Output the (X, Y) coordinate of the center of the cell containing the given text.  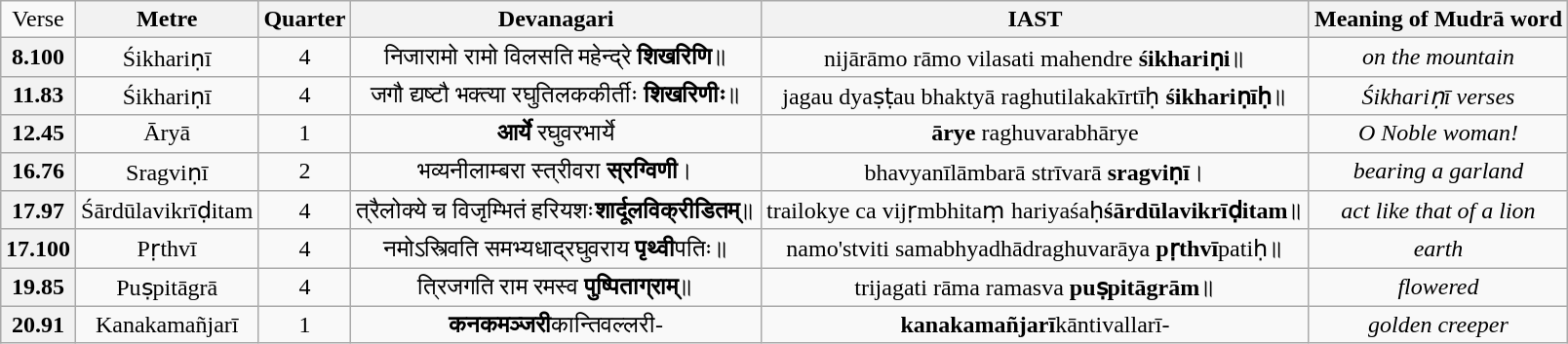
Devanagari (556, 19)
जगौ द्यष्टौ भक्त्या रघुतिलककीर्तीः शिखरिणीः॥ (556, 96)
20.91 (37, 325)
त्रिजगति राम रमस्व पुष्पिताग्राम्॥ (556, 287)
IAST (1035, 19)
8.100 (37, 57)
भव्यनीलाम्बरा स्त्रीवरा स्रग्विणी। (556, 172)
निजारामो रामो विलसति महेन्द्रे शिखरिणि॥ (556, 57)
Meaning of Mudrā word (1437, 19)
11.83 (37, 96)
नमोऽस्त्विति समभ्यधाद्रघुवराय पृथ्वीपतिः॥ (556, 248)
Puṣpitāgrā (168, 287)
16.76 (37, 172)
on the mountain (1437, 57)
12.45 (37, 134)
कनकमञ्जरीकान्तिवल्लरी- (556, 325)
Kanakamañjarī (168, 325)
act like that of a lion (1437, 210)
Āryā (168, 134)
त्रैलोक्ये च विजृम्भितं हरियशःशार्दूलविक्रीडितम्॥ (556, 210)
Metre (168, 19)
ārye raghuvarabhārye (1035, 134)
Śikhariṇī verses (1437, 96)
bearing a garland (1437, 172)
bhavyanīlāmbarā strīvarā sragviṇī। (1035, 172)
earth (1437, 248)
17.100 (37, 248)
kanakamañjarīkāntivallarī- (1035, 325)
Pṛthvī (168, 248)
17.97 (37, 210)
namo'stviti samabhyadhādraghuvarāya pṛthvīpatiḥ॥ (1035, 248)
2 (304, 172)
Verse (37, 19)
trailokye ca vijṛmbhitaṃ hariyaśaḥśārdūlavikrīḍitam॥ (1035, 210)
flowered (1437, 287)
jagau dyaṣṭau bhaktyā raghutilakakīrtīḥ śikhariṇīḥ॥ (1035, 96)
19.85 (37, 287)
nijārāmo rāmo vilasati mahendre śikhariṇi॥ (1035, 57)
golden creeper (1437, 325)
Śārdūlavikrīḍitam (168, 210)
आर्ये रघुवरभार्ये (556, 134)
O Noble woman! (1437, 134)
trijagati rāma ramasva puṣpitāgrām॥ (1035, 287)
Sragviṇī (168, 172)
Quarter (304, 19)
